Locate the cell with the specified text and output its (x, y) center coordinate. 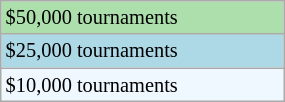
$10,000 tournaments (142, 85)
$50,000 tournaments (142, 17)
$25,000 tournaments (142, 51)
